Provide the (x, y) coordinate of the cell's center where the given text is located.  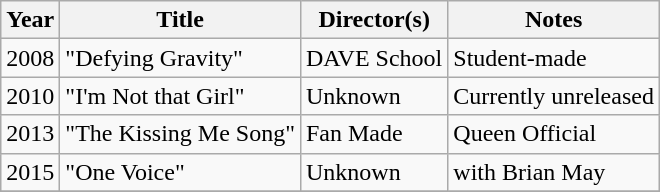
"I'm Not that Girl" (180, 96)
2015 (30, 172)
"One Voice" (180, 172)
Title (180, 20)
Year (30, 20)
"The Kissing Me Song" (180, 134)
"Defying Gravity" (180, 58)
with Brian May (554, 172)
2013 (30, 134)
Fan Made (374, 134)
Currently unreleased (554, 96)
Director(s) (374, 20)
Student-made (554, 58)
DAVE School (374, 58)
Notes (554, 20)
2010 (30, 96)
Queen Official (554, 134)
2008 (30, 58)
